Return the [x, y] coordinate for the center point of the cell that contains the specified text.  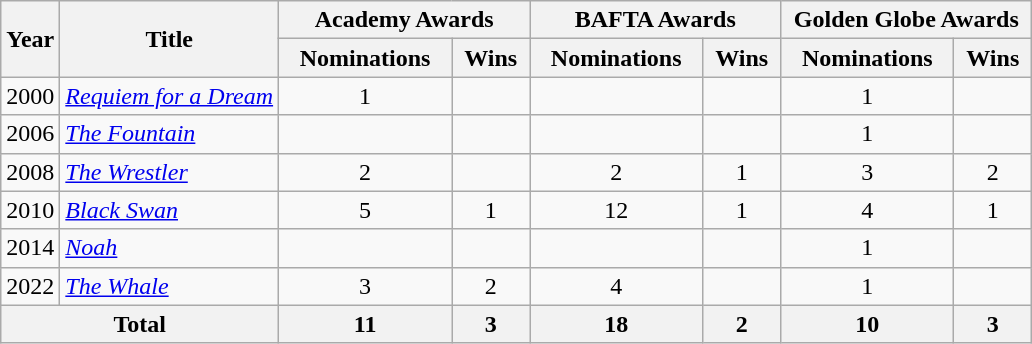
2008 [30, 172]
5 [366, 210]
Noah [170, 248]
Year [30, 39]
10 [868, 324]
2022 [30, 286]
2006 [30, 134]
The Whale [170, 286]
Title [170, 39]
2000 [30, 96]
12 [616, 210]
11 [366, 324]
The Fountain [170, 134]
BAFTA Awards [656, 20]
Academy Awards [404, 20]
Black Swan [170, 210]
18 [616, 324]
Golden Globe Awards [906, 20]
2014 [30, 248]
2010 [30, 210]
Total [140, 324]
The Wrestler [170, 172]
Requiem for a Dream [170, 96]
